Output the [X, Y] coordinate of the center of the cell containing the given text.  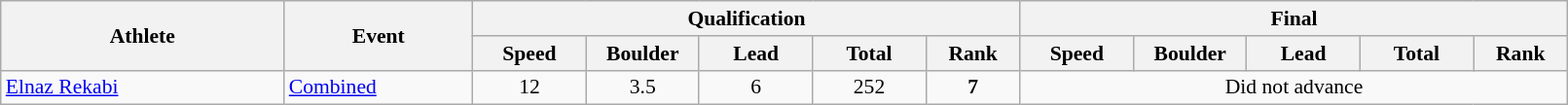
Event [379, 35]
Athlete [142, 35]
12 [529, 87]
252 [869, 87]
Did not advance [1295, 87]
3.5 [642, 87]
Elnaz Rekabi [142, 87]
6 [755, 87]
Combined [379, 87]
Final [1295, 18]
Qualification [747, 18]
7 [973, 87]
